Return [X, Y] of the center of cell containing provided text 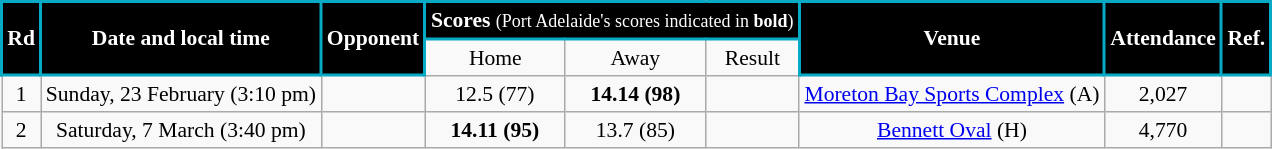
Opponent [373, 39]
Attendance [1164, 39]
2 [22, 130]
4,770 [1164, 130]
14.11 (95) [495, 130]
Bennett Oval (H) [952, 130]
Sunday, 23 February (3:10 pm) [181, 93]
2,027 [1164, 93]
1 [22, 93]
Venue [952, 39]
Result [752, 57]
Moreton Bay Sports Complex (A) [952, 93]
Away [636, 57]
Home [495, 57]
Scores (Port Adelaide's scores indicated in bold) [612, 20]
Rd [22, 39]
Ref. [1246, 39]
Saturday, 7 March (3:40 pm) [181, 130]
13.7 (85) [636, 130]
14.14 (98) [636, 93]
12.5 (77) [495, 93]
Date and local time [181, 39]
